Return the (x, y) coordinate for the center point of the cell that contains the specified text.  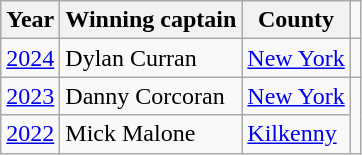
County (296, 20)
Mick Malone (151, 134)
Winning captain (151, 20)
Year (30, 20)
Dylan Curran (151, 58)
2023 (30, 96)
Danny Corcoran (151, 96)
2022 (30, 134)
2024 (30, 58)
Kilkenny (296, 134)
